Output the (X, Y) coordinate of the center of the cell containing the given text.  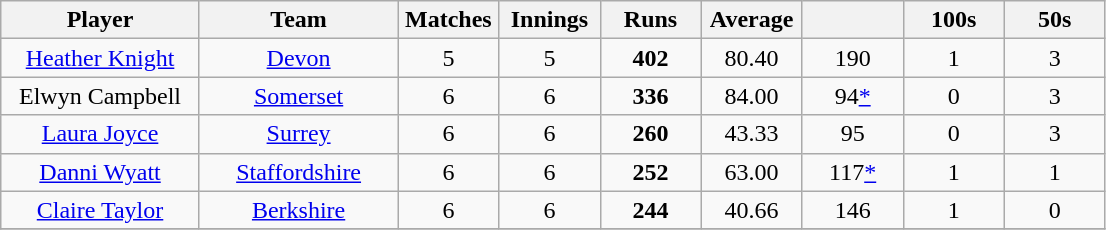
190 (852, 58)
244 (650, 210)
260 (650, 134)
80.40 (752, 58)
40.66 (752, 210)
Devon (298, 58)
Runs (650, 20)
252 (650, 172)
402 (650, 58)
94* (852, 96)
Player (100, 20)
117* (852, 172)
100s (954, 20)
Team (298, 20)
43.33 (752, 134)
63.00 (752, 172)
95 (852, 134)
Elwyn Campbell (100, 96)
50s (1054, 20)
Danni Wyatt (100, 172)
Matches (448, 20)
Average (752, 20)
Berkshire (298, 210)
Heather Knight (100, 58)
Claire Taylor (100, 210)
Innings (550, 20)
336 (650, 96)
Laura Joyce (100, 134)
Surrey (298, 134)
Staffordshire (298, 172)
Somerset (298, 96)
146 (852, 210)
84.00 (752, 96)
